Capture the cell that displays the provided text and extract its [x, y] central coordinate. 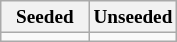
Unseeded [133, 17]
Seeded [45, 17]
